Return the [X, Y] coordinate for the center point of the cell that contains the specified text.  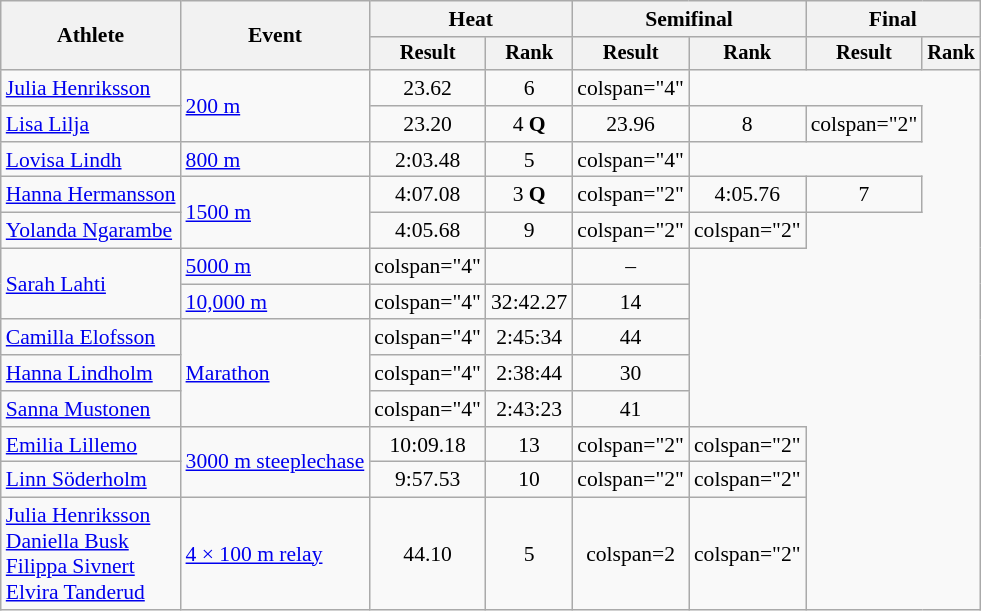
44 [630, 338]
4:07.08 [428, 195]
Emilia Lillemo [91, 445]
– [630, 267]
Final [893, 19]
colspan=2 [630, 554]
23.62 [428, 88]
9:57.53 [428, 480]
9 [529, 231]
200 m [276, 106]
Yolanda Ngarambe [91, 231]
Event [276, 36]
Lovisa Lindh [91, 160]
3000 m steeplechase [276, 462]
23.20 [428, 124]
Sarah Lahti [91, 284]
Lisa Lilja [91, 124]
1500 m [276, 212]
Camilla Elofsson [91, 338]
23.96 [630, 124]
2:45:34 [529, 338]
2:43:23 [529, 409]
13 [529, 445]
4 × 100 m relay [276, 554]
Hanna Lindholm [91, 373]
Semifinal [688, 19]
44.10 [428, 554]
10:09.18 [428, 445]
4:05.76 [748, 195]
Julia HenrikssonDaniella BuskFilippa SivnertElvira Tanderud [91, 554]
5000 m [276, 267]
41 [630, 409]
Julia Henriksson [91, 88]
4 Q [529, 124]
30 [630, 373]
800 m [276, 160]
32:42.27 [529, 302]
8 [748, 124]
Sanna Mustonen [91, 409]
4:05.68 [428, 231]
14 [630, 302]
Heat [470, 19]
3 Q [529, 195]
2:38:44 [529, 373]
Linn Söderholm [91, 480]
6 [529, 88]
10 [529, 480]
Hanna Hermansson [91, 195]
10,000 m [276, 302]
Athlete [91, 36]
Marathon [276, 374]
2:03.48 [428, 160]
7 [864, 195]
